Provide the (X, Y) coordinate of the cell's center where the given text is located.  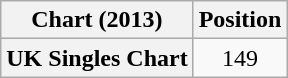
UK Singles Chart (97, 58)
Chart (2013) (97, 20)
149 (240, 58)
Position (240, 20)
